For the text-containing cell, return its midpoint in (X, Y) coordinate format. 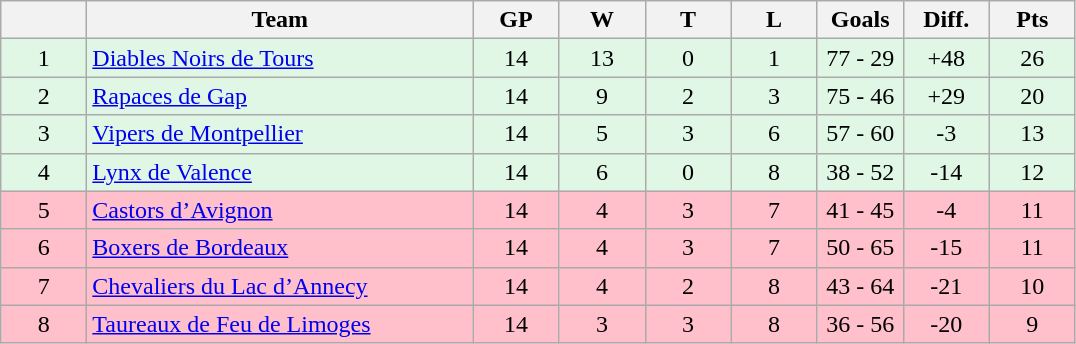
77 - 29 (860, 58)
26 (1032, 58)
10 (1032, 286)
Taureaux de Feu de Limoges (280, 324)
-15 (946, 248)
-21 (946, 286)
Goals (860, 20)
41 - 45 (860, 210)
-20 (946, 324)
-3 (946, 134)
Diables Noirs de Tours (280, 58)
GP (516, 20)
T (688, 20)
W (602, 20)
57 - 60 (860, 134)
38 - 52 (860, 172)
Boxers de Bordeaux (280, 248)
Diff. (946, 20)
43 - 64 (860, 286)
Vipers de Montpellier (280, 134)
-14 (946, 172)
Team (280, 20)
Rapaces de Gap (280, 96)
36 - 56 (860, 324)
Chevaliers du Lac d’Annecy (280, 286)
12 (1032, 172)
20 (1032, 96)
L (774, 20)
75 - 46 (860, 96)
+29 (946, 96)
Pts (1032, 20)
-4 (946, 210)
Castors d’Avignon (280, 210)
50 - 65 (860, 248)
Lynx de Valence (280, 172)
+48 (946, 58)
